Find where the given text appears and provide that cell's center as (x, y) coordinate. 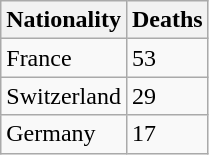
Deaths (167, 20)
29 (167, 96)
Nationality (64, 20)
53 (167, 58)
France (64, 58)
Germany (64, 134)
Switzerland (64, 96)
17 (167, 134)
